Output the [x, y] coordinate of the center of the cell containing the given text.  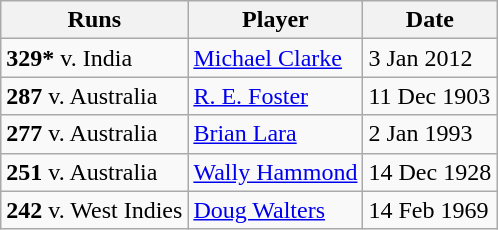
287 v. Australia [94, 96]
Runs [94, 20]
11 Dec 1903 [430, 96]
Date [430, 20]
Wally Hammond [276, 172]
14 Dec 1928 [430, 172]
Brian Lara [276, 134]
Player [276, 20]
277 v. Australia [94, 134]
3 Jan 2012 [430, 58]
251 v. Australia [94, 172]
Michael Clarke [276, 58]
242 v. West Indies [94, 210]
2 Jan 1993 [430, 134]
329* v. India [94, 58]
R. E. Foster [276, 96]
Doug Walters [276, 210]
14 Feb 1969 [430, 210]
